Search for the cell housing the specified text and yield its (x, y) center coordinate. 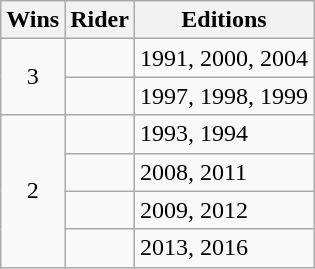
Editions (224, 20)
3 (33, 77)
2013, 2016 (224, 248)
1997, 1998, 1999 (224, 96)
Rider (100, 20)
2009, 2012 (224, 210)
1991, 2000, 2004 (224, 58)
Wins (33, 20)
2 (33, 191)
1993, 1994 (224, 134)
2008, 2011 (224, 172)
